Locate the cell with the specified text and output its (X, Y) center coordinate. 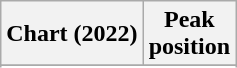
Peakposition (189, 34)
Chart (2022) (72, 34)
